Extract the [X, Y] coordinate from the center of the cell holding the provided text.  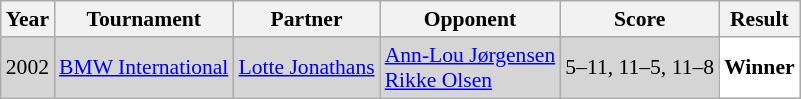
Result [760, 19]
Tournament [144, 19]
Ann-Lou Jørgensen Rikke Olsen [470, 68]
Opponent [470, 19]
Year [28, 19]
2002 [28, 68]
Winner [760, 68]
5–11, 11–5, 11–8 [640, 68]
Partner [306, 19]
BMW International [144, 68]
Score [640, 19]
Lotte Jonathans [306, 68]
